Return (X, Y) of the center of cell containing provided text 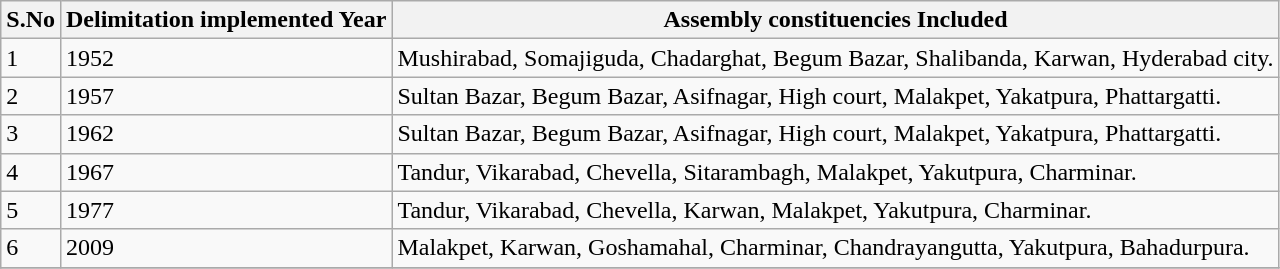
5 (31, 210)
S.No (31, 20)
2 (31, 96)
2009 (226, 248)
4 (31, 172)
Tandur, Vikarabad, Chevella, Karwan, Malakpet, Yakutpura, Charminar. (836, 210)
Delimitation implemented Year (226, 20)
Assembly constituencies Included (836, 20)
1977 (226, 210)
Mushirabad, Somajiguda, Chadarghat, Begum Bazar, Shalibanda, Karwan, Hyderabad city. (836, 58)
1967 (226, 172)
1952 (226, 58)
6 (31, 248)
1 (31, 58)
Tandur, Vikarabad, Chevella, Sitarambagh, Malakpet, Yakutpura, Charminar. (836, 172)
1957 (226, 96)
1962 (226, 134)
Malakpet, Karwan, Goshamahal, Charminar, Chandrayangutta, Yakutpura, Bahadurpura. (836, 248)
3 (31, 134)
